Determine the (x, y) coordinate at the center of the cell enclosing the given text.  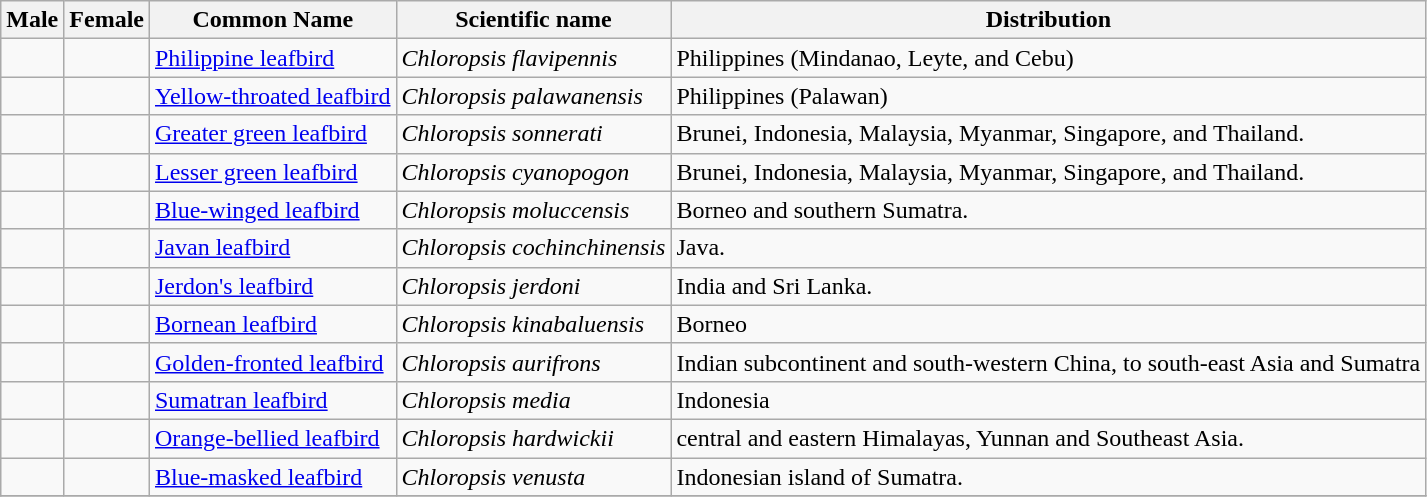
Philippines (Mindanao, Leyte, and Cebu) (1048, 58)
Indian subcontinent and south-western China, to south-east Asia and Sumatra (1048, 362)
Yellow-throated leafbird (272, 96)
Chloropsis palawanensis (534, 96)
Java. (1048, 248)
Distribution (1048, 20)
Chloropsis cyanopogon (534, 172)
Blue-masked leafbird (272, 477)
Borneo (1048, 324)
Javan leafbird (272, 248)
Golden-fronted leafbird (272, 362)
Philippine leafbird (272, 58)
Chloropsis aurifrons (534, 362)
Chloropsis hardwickii (534, 438)
Jerdon's leafbird (272, 286)
Lesser green leafbird (272, 172)
Indonesia (1048, 400)
Philippines (Palawan) (1048, 96)
Chloropsis venusta (534, 477)
Common Name (272, 20)
Orange-bellied leafbird (272, 438)
India and Sri Lanka. (1048, 286)
central and eastern Himalayas, Yunnan and Southeast Asia. (1048, 438)
Chloropsis media (534, 400)
Scientific name (534, 20)
Bornean leafbird (272, 324)
Female (107, 20)
Indonesian island of Sumatra. (1048, 477)
Chloropsis cochinchinensis (534, 248)
Chloropsis flavipennis (534, 58)
Blue-winged leafbird (272, 210)
Borneo and southern Sumatra. (1048, 210)
Chloropsis jerdoni (534, 286)
Chloropsis moluccensis (534, 210)
Male (32, 20)
Sumatran leafbird (272, 400)
Chloropsis kinabaluensis (534, 324)
Greater green leafbird (272, 134)
Chloropsis sonnerati (534, 134)
